Detect which cell encompasses the target text, then output its (x, y) center coordinate. 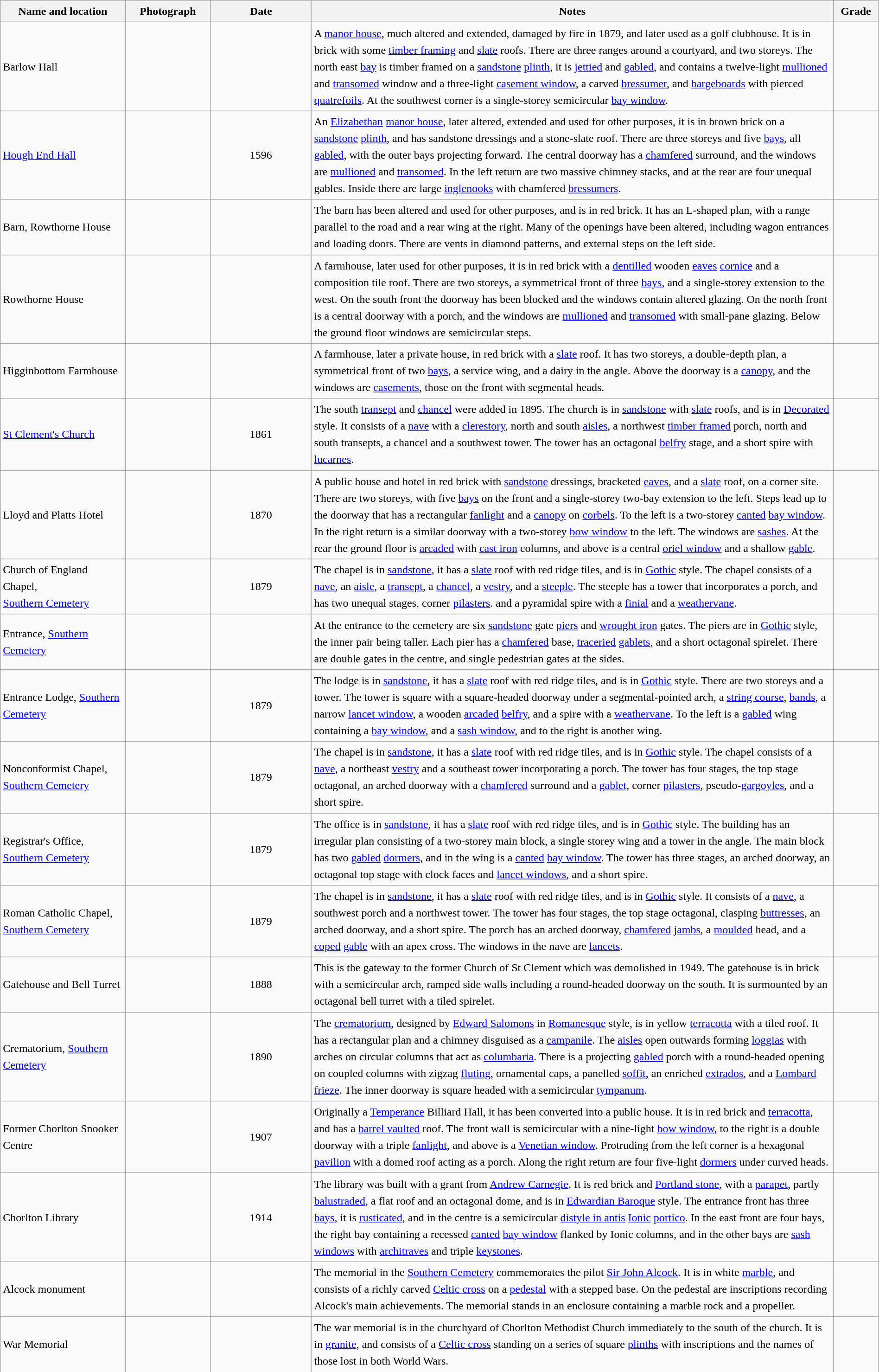
Roman Catholic Chapel,Southern Cemetery (63, 921)
Rowthorne House (63, 299)
Notes (572, 11)
1888 (261, 985)
Registrar's Office, Southern Cemetery (63, 850)
Photograph (168, 11)
Entrance Lodge, Southern Cemetery (63, 705)
1596 (261, 155)
Barlow Hall (63, 67)
Crematorium, Southern Cemetery (63, 1057)
St Clement's Church (63, 434)
Barn, Rowthorne House (63, 227)
Church of England Chapel,Southern Cemetery (63, 586)
1861 (261, 434)
Alcock monument (63, 1289)
Grade (856, 11)
Former Chorlton Snooker Centre (63, 1137)
War Memorial (63, 1344)
Lloyd and Platts Hotel (63, 515)
Nonconformist Chapel,Southern Cemetery (63, 777)
1870 (261, 515)
Date (261, 11)
Entrance, Southern Cemetery (63, 642)
1890 (261, 1057)
Gatehouse and Bell Turret (63, 985)
Higginbottom Farmhouse (63, 371)
Chorlton Library (63, 1217)
1914 (261, 1217)
Name and location (63, 11)
Hough End Hall (63, 155)
1907 (261, 1137)
